Locate the cell with the specified text and output its (X, Y) center coordinate. 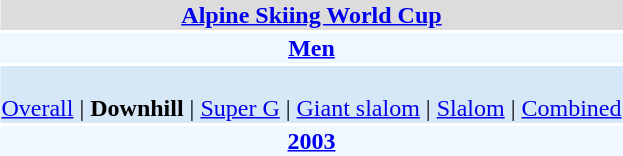
2003 (312, 141)
Alpine Skiing World Cup (312, 15)
Men (312, 48)
Overall | Downhill | Super G | Giant slalom | Slalom | Combined (312, 94)
